Return (X, Y) of the center of cell containing provided text 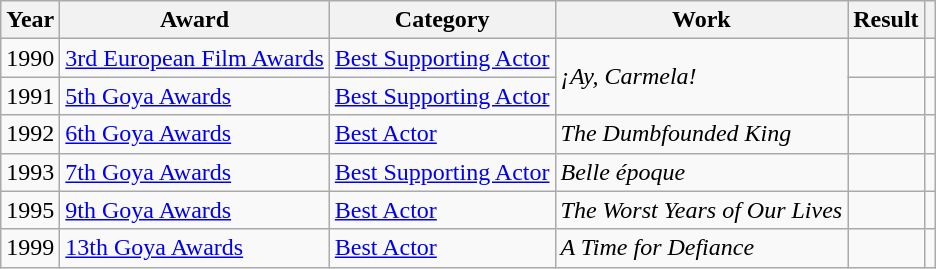
A Time for Defiance (702, 248)
6th Goya Awards (194, 134)
¡Ay, Carmela! (702, 77)
1995 (30, 210)
The Worst Years of Our Lives (702, 210)
The Dumbfounded King (702, 134)
1993 (30, 172)
1992 (30, 134)
1991 (30, 96)
1999 (30, 248)
13th Goya Awards (194, 248)
7th Goya Awards (194, 172)
Year (30, 20)
1990 (30, 58)
Work (702, 20)
3rd European Film Awards (194, 58)
Award (194, 20)
Category (442, 20)
Result (886, 20)
9th Goya Awards (194, 210)
Belle époque (702, 172)
5th Goya Awards (194, 96)
